Locate the cell with the specified text and output its (x, y) center coordinate. 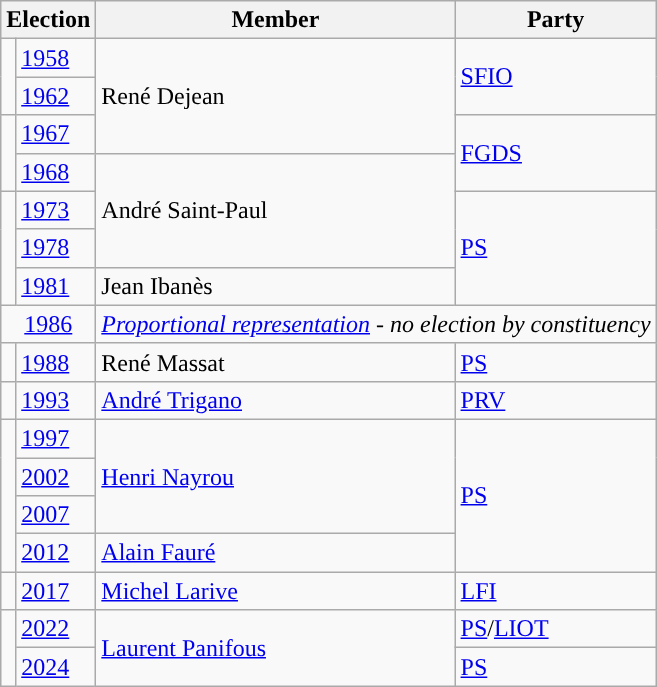
1988 (56, 362)
1978 (56, 248)
1962 (56, 96)
1997 (56, 438)
Alain Fauré (276, 553)
René Massat (276, 362)
LFI (556, 591)
Proportional representation - no election by constituency (376, 324)
Member (276, 20)
Michel Larive (276, 591)
René Dejean (276, 96)
1986 (48, 324)
Party (556, 20)
2007 (56, 515)
PS/LIOT (556, 629)
FGDS (556, 153)
1958 (56, 58)
2022 (56, 629)
André Saint-Paul (276, 210)
1993 (56, 400)
1981 (56, 286)
1967 (56, 134)
2017 (56, 591)
Henri Nayrou (276, 476)
Laurent Panifous (276, 648)
2002 (56, 477)
2012 (56, 553)
Jean Ibanès (276, 286)
2024 (56, 667)
PRV (556, 400)
1968 (56, 172)
SFIO (556, 77)
André Trigano (276, 400)
Election (48, 20)
1973 (56, 210)
